Detect which cell encompasses the target text, then output its [X, Y] center coordinate. 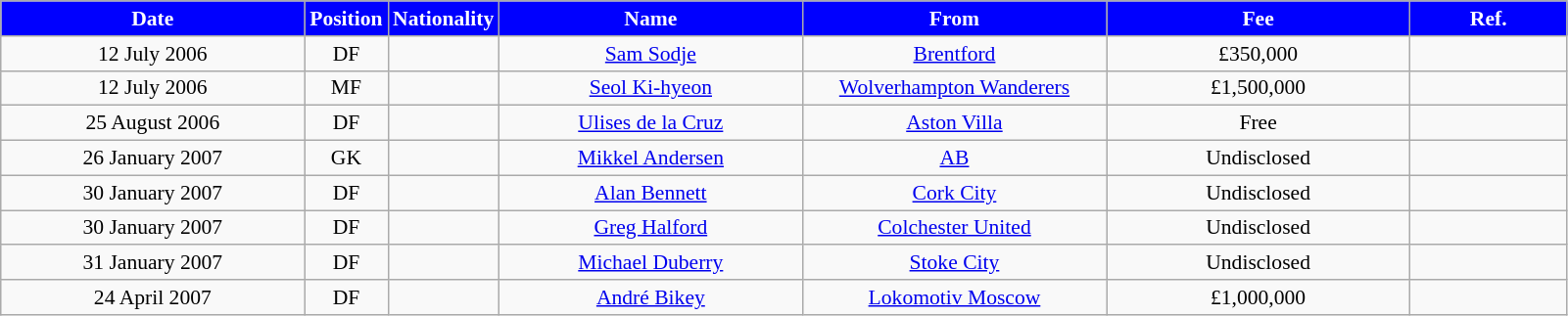
Colchester United [954, 228]
Sam Sodje [650, 54]
Cork City [954, 193]
25 August 2006 [153, 123]
Lokomotiv Moscow [954, 297]
André Bikey [650, 297]
Stoke City [954, 263]
£1,500,000 [1259, 88]
Mikkel Andersen [650, 158]
Ulises de la Cruz [650, 123]
24 April 2007 [153, 297]
Free [1259, 123]
Michael Duberry [650, 263]
31 January 2007 [153, 263]
Greg Halford [650, 228]
Aston Villa [954, 123]
Fee [1259, 19]
Alan Bennett [650, 193]
AB [954, 158]
Brentford [954, 54]
Seol Ki-hyeon [650, 88]
Nationality [443, 19]
Wolverhampton Wanderers [954, 88]
From [954, 19]
Position [347, 19]
GK [347, 158]
26 January 2007 [153, 158]
Name [650, 19]
£1,000,000 [1259, 297]
Ref. [1489, 19]
MF [347, 88]
Date [153, 19]
£350,000 [1259, 54]
